Capture the cell that displays the provided text and extract its (x, y) central coordinate. 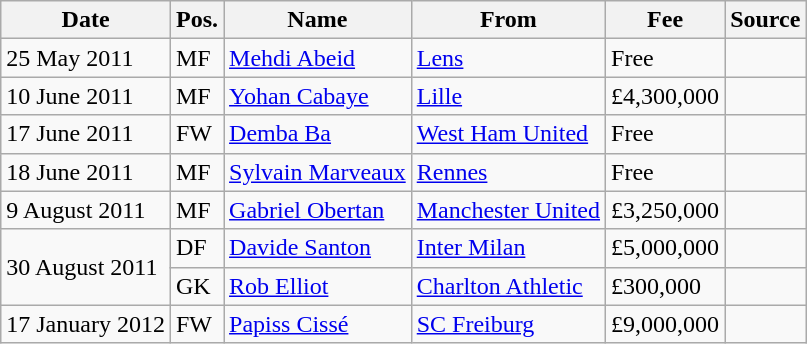
SC Freiburg (508, 324)
Fee (666, 20)
Davide Santon (318, 248)
Name (318, 20)
Lille (508, 96)
GK (196, 286)
9 August 2011 (86, 210)
Source (766, 20)
£9,000,000 (666, 324)
18 June 2011 (86, 172)
Yohan Cabaye (318, 96)
Demba Ba (318, 134)
10 June 2011 (86, 96)
£300,000 (666, 286)
Gabriel Obertan (318, 210)
Sylvain Marveaux (318, 172)
30 August 2011 (86, 267)
Rennes (508, 172)
Manchester United (508, 210)
Charlton Athletic (508, 286)
£4,300,000 (666, 96)
Date (86, 20)
25 May 2011 (86, 58)
£3,250,000 (666, 210)
Mehdi Abeid (318, 58)
DF (196, 248)
17 June 2011 (86, 134)
£5,000,000 (666, 248)
Papiss Cissé (318, 324)
Pos. (196, 20)
17 January 2012 (86, 324)
From (508, 20)
West Ham United (508, 134)
Inter Milan (508, 248)
Lens (508, 58)
Rob Elliot (318, 286)
